For the text-containing cell, return its midpoint in [X, Y] coordinate format. 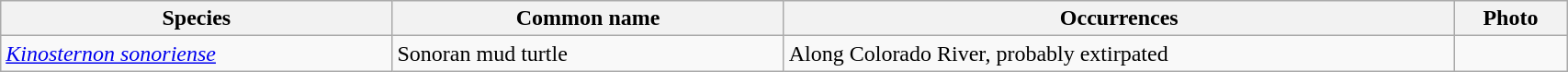
Along Colorado River, probably extirpated [1119, 54]
Species [197, 18]
Photo [1510, 18]
Common name [588, 18]
Occurrences [1119, 18]
Kinosternon sonoriense [197, 54]
Sonoran mud turtle [588, 54]
